Detect which cell encompasses the target text, then output its (x, y) center coordinate. 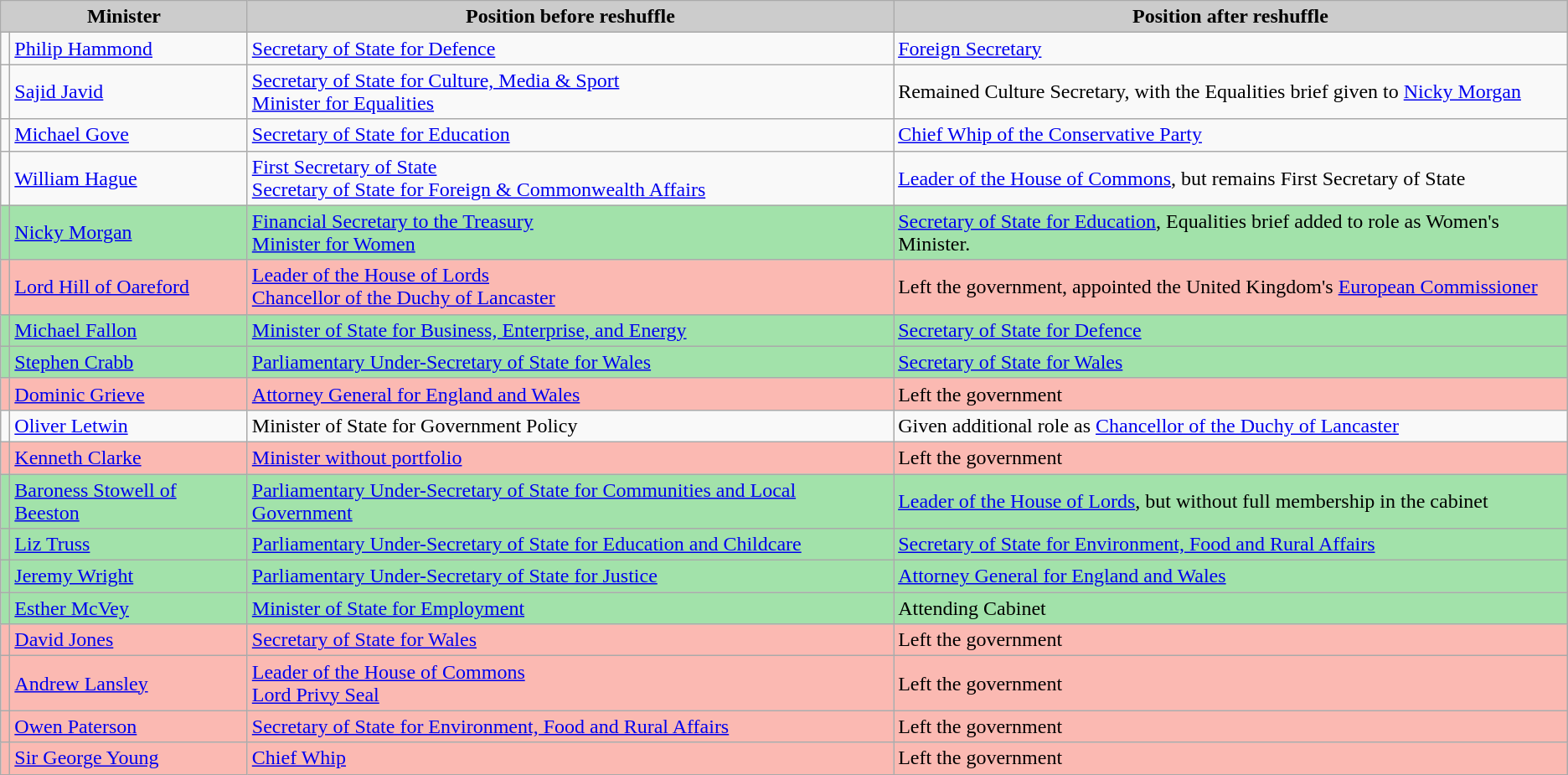
Baroness Stowell of Beeston (129, 501)
First Secretary of StateSecretary of State for Foreign & Commonwealth Affairs (570, 178)
Esther McVey (129, 608)
Foreign Secretary (1231, 49)
Liz Truss (129, 545)
Dominic Grieve (129, 394)
Leader of the House of Commons, but remains First Secretary of State (1231, 178)
Financial Secretary to the TreasuryMinister for Women (570, 233)
Given additional role as Chancellor of the Duchy of Lancaster (1231, 426)
Michael Fallon (129, 330)
Kenneth Clarke (129, 457)
Michael Gove (129, 135)
Left the government, appointed the United Kingdom's European Commissioner (1231, 287)
Minister of State for Government Policy (570, 426)
Secretary of State for Education (570, 135)
Secretary of State for Education, Equalities brief added to role as Women's Minister. (1231, 233)
Attending Cabinet (1231, 608)
Parliamentary Under-Secretary of State for Communities and Local Government (570, 501)
Lord Hill of Oareford (129, 287)
William Hague (129, 178)
Oliver Letwin (129, 426)
Philip Hammond (129, 49)
Leader of the House of CommonsLord Privy Seal (570, 684)
Sir George Young (129, 758)
Parliamentary Under-Secretary of State for Education and Childcare (570, 545)
Stephen Crabb (129, 362)
Position before reshuffle (570, 17)
Sajid Javid (129, 92)
Andrew Lansley (129, 684)
David Jones (129, 640)
Minister of State for Business, Enterprise, and Energy (570, 330)
Parliamentary Under-Secretary of State for Wales (570, 362)
Minister of State for Employment (570, 608)
Parliamentary Under-Secretary of State for Justice (570, 576)
Jeremy Wright (129, 576)
Leader of the House of Lords, but without full membership in the cabinet (1231, 501)
Nicky Morgan (129, 233)
Chief Whip (570, 758)
Position after reshuffle (1231, 17)
Minister without portfolio (570, 457)
Secretary of State for Culture, Media & SportMinister for Equalities (570, 92)
Remained Culture Secretary, with the Equalities brief given to Nicky Morgan (1231, 92)
Leader of the House of LordsChancellor of the Duchy of Lancaster (570, 287)
Chief Whip of the Conservative Party (1231, 135)
Owen Paterson (129, 726)
Minister (124, 17)
